Identify which cell holds the provided text, then report its [X, Y] central coordinate. 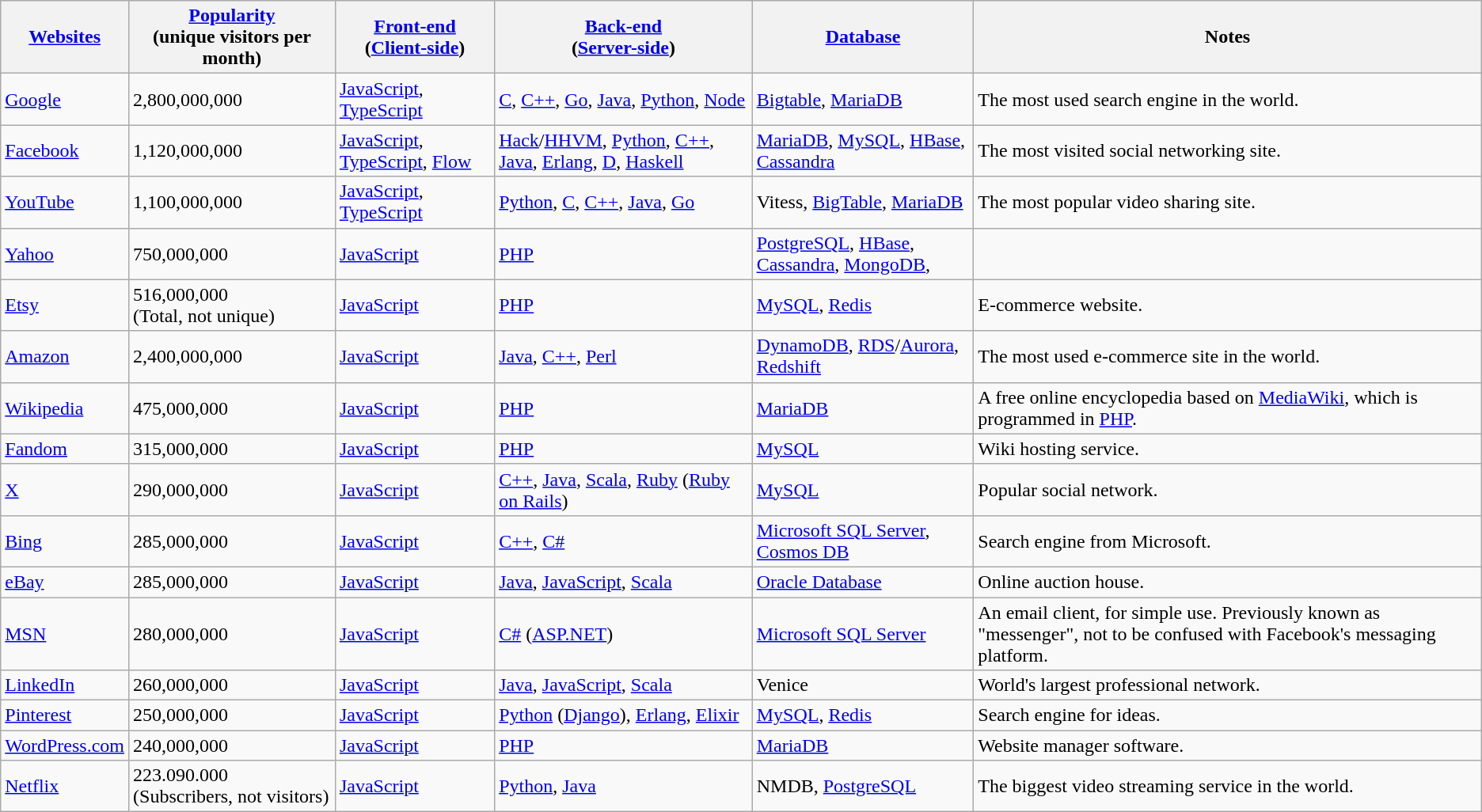
PostgreSQL, HBase, Cassandra, MongoDB, [863, 253]
223.090.000 (Subscribers, not visitors) [233, 787]
280,000,000 [233, 633]
WordPress.com [65, 746]
DynamoDB, RDS/Aurora, Redshift [863, 356]
Python, C, C++, Java, Go [624, 203]
Etsy [65, 305]
The most visited social networking site. [1227, 150]
Python, Java [624, 787]
Online auction house. [1227, 582]
The biggest video streaming service in the world. [1227, 787]
Popular social network. [1227, 489]
Pinterest [65, 715]
Wikipedia [65, 408]
Netflix [65, 787]
315,000,000 [233, 449]
Database [863, 37]
Amazon [65, 356]
The most popular video sharing site. [1227, 203]
Fandom [65, 449]
Yahoo [65, 253]
C++, C# [624, 541]
eBay [65, 582]
Search engine from Microsoft. [1227, 541]
Wiki hosting service. [1227, 449]
Facebook [65, 150]
Oracle Database [863, 582]
Front-end(Client-side) [415, 37]
JavaScript, TypeScript, Flow [415, 150]
Back-end(Server-side) [624, 37]
X [65, 489]
Popularity(unique visitors per month) [233, 37]
Bing [65, 541]
Bigtable, MariaDB [863, 100]
1,120,000,000 [233, 150]
2,800,000,000 [233, 100]
Vitess, BigTable, MariaDB [863, 203]
YouTube [65, 203]
C++, Java, Scala, Ruby (Ruby on Rails) [624, 489]
Websites [65, 37]
260,000,000 [233, 685]
2,400,000,000 [233, 356]
Notes [1227, 37]
A free online encyclopedia based on MediaWiki, which is programmed in PHP. [1227, 408]
Google [65, 100]
Hack/HHVM, Python, C++, Java, Erlang, D, Haskell [624, 150]
C# (ASP.NET) [624, 633]
Microsoft SQL Server, Cosmos DB [863, 541]
An email client, for simple use. Previously known as "messenger", not to be confused with Facebook's messaging platform. [1227, 633]
MSN [65, 633]
The most used e-commerce site in the world. [1227, 356]
E-commerce website. [1227, 305]
Microsoft SQL Server [863, 633]
C, C++, Go, Java, Python, Node [624, 100]
750,000,000 [233, 253]
475,000,000 [233, 408]
Venice [863, 685]
MariaDB, MySQL, HBase, Cassandra [863, 150]
240,000,000 [233, 746]
Java, C++, Perl [624, 356]
1,100,000,000 [233, 203]
World's largest professional network. [1227, 685]
290,000,000 [233, 489]
Website manager software. [1227, 746]
NMDB, PostgreSQL [863, 787]
Search engine for ideas. [1227, 715]
Python (Django), Erlang, Elixir [624, 715]
250,000,000 [233, 715]
516,000,000(Total, not unique) [233, 305]
The most used search engine in the world. [1227, 100]
LinkedIn [65, 685]
